Capture the cell that displays the provided text and extract its (x, y) central coordinate. 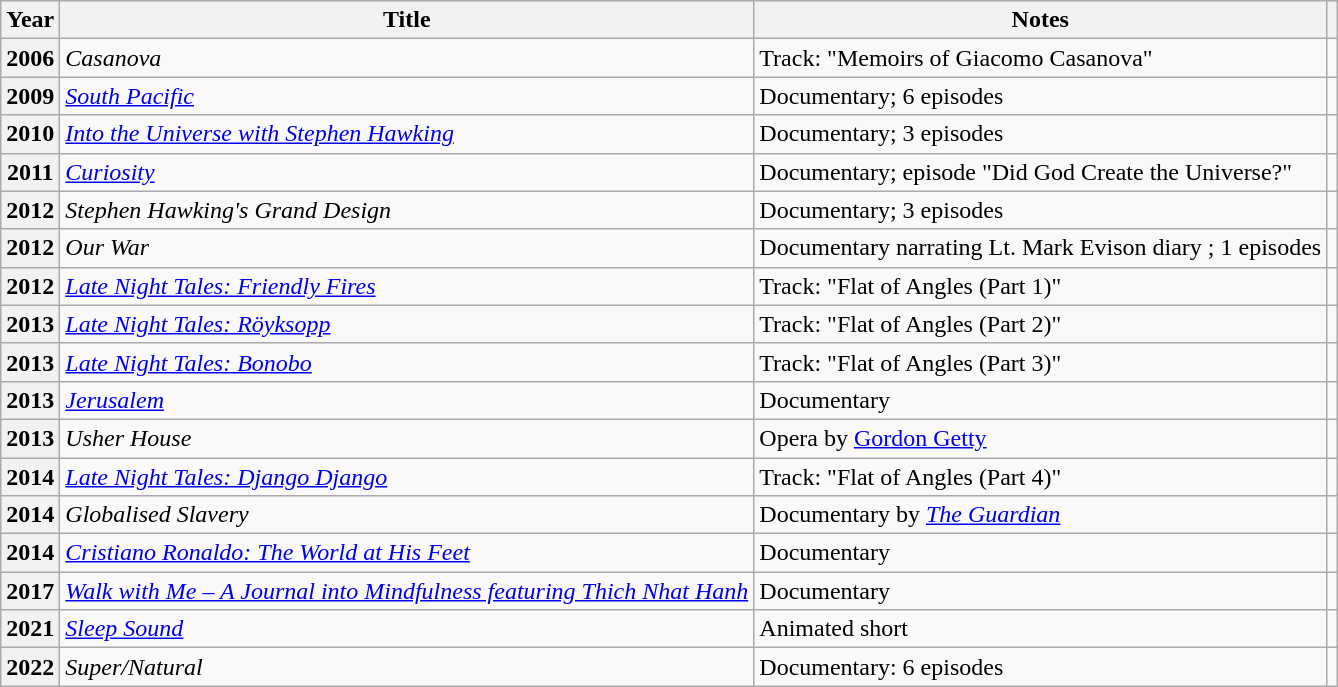
2009 (30, 96)
Late Night Tales: Röyksopp (407, 324)
Track: "Flat of Angles (Part 3)" (1040, 362)
2010 (30, 134)
Usher House (407, 438)
Our War (407, 248)
South Pacific (407, 96)
Documentary by The Guardian (1040, 515)
Jerusalem (407, 400)
Documentary: 6 episodes (1040, 667)
Documentary; 6 episodes (1040, 96)
Track: "Flat of Angles (Part 1)" (1040, 286)
Late Night Tales: Friendly Fires (407, 286)
Opera by Gordon Getty (1040, 438)
Into the Universe with Stephen Hawking (407, 134)
2022 (30, 667)
2017 (30, 591)
Documentary narrating Lt. Mark Evison diary ; 1 episodes (1040, 248)
Notes (1040, 20)
Title (407, 20)
Year (30, 20)
Curiosity (407, 172)
Super/Natural (407, 667)
Animated short (1040, 629)
Documentary; episode "Did God Create the Universe?" (1040, 172)
Stephen Hawking's Grand Design (407, 210)
2021 (30, 629)
Track: "Flat of Angles (Part 4)" (1040, 477)
Late Night Tales: Bonobo (407, 362)
Globalised Slavery (407, 515)
2011 (30, 172)
Track: "Flat of Angles (Part 2)" (1040, 324)
Track: "Memoirs of Giacomo Casanova" (1040, 58)
Cristiano Ronaldo: The World at His Feet (407, 553)
Walk with Me – A Journal into Mindfulness featuring Thich Nhat Hanh (407, 591)
Sleep Sound (407, 629)
2006 (30, 58)
Casanova (407, 58)
Late Night Tales: Django Django (407, 477)
